Extract the [x, y] coordinate from the center of the cell holding the provided text.  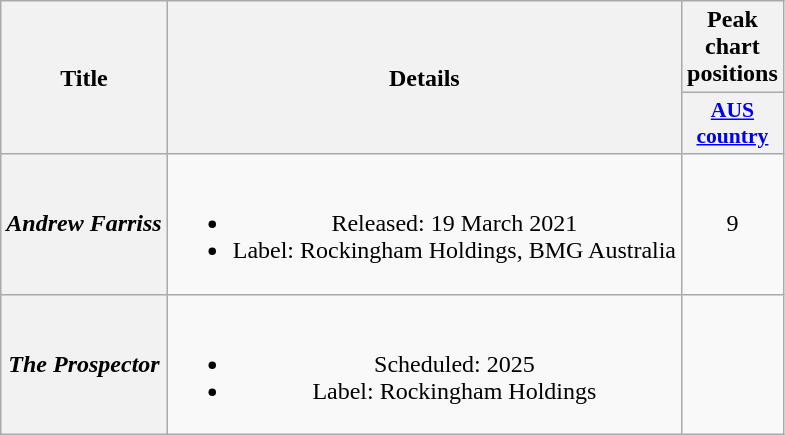
Andrew Farriss [84, 224]
Title [84, 78]
AUScountry [733, 124]
Details [424, 78]
Peak chart positions [733, 47]
Scheduled: 2025Label: Rockingham Holdings [424, 364]
9 [733, 224]
Released: 19 March 2021Label: Rockingham Holdings, BMG Australia [424, 224]
The Prospector [84, 364]
